Determine the (X, Y) coordinate at the center of the cell enclosing the given text.  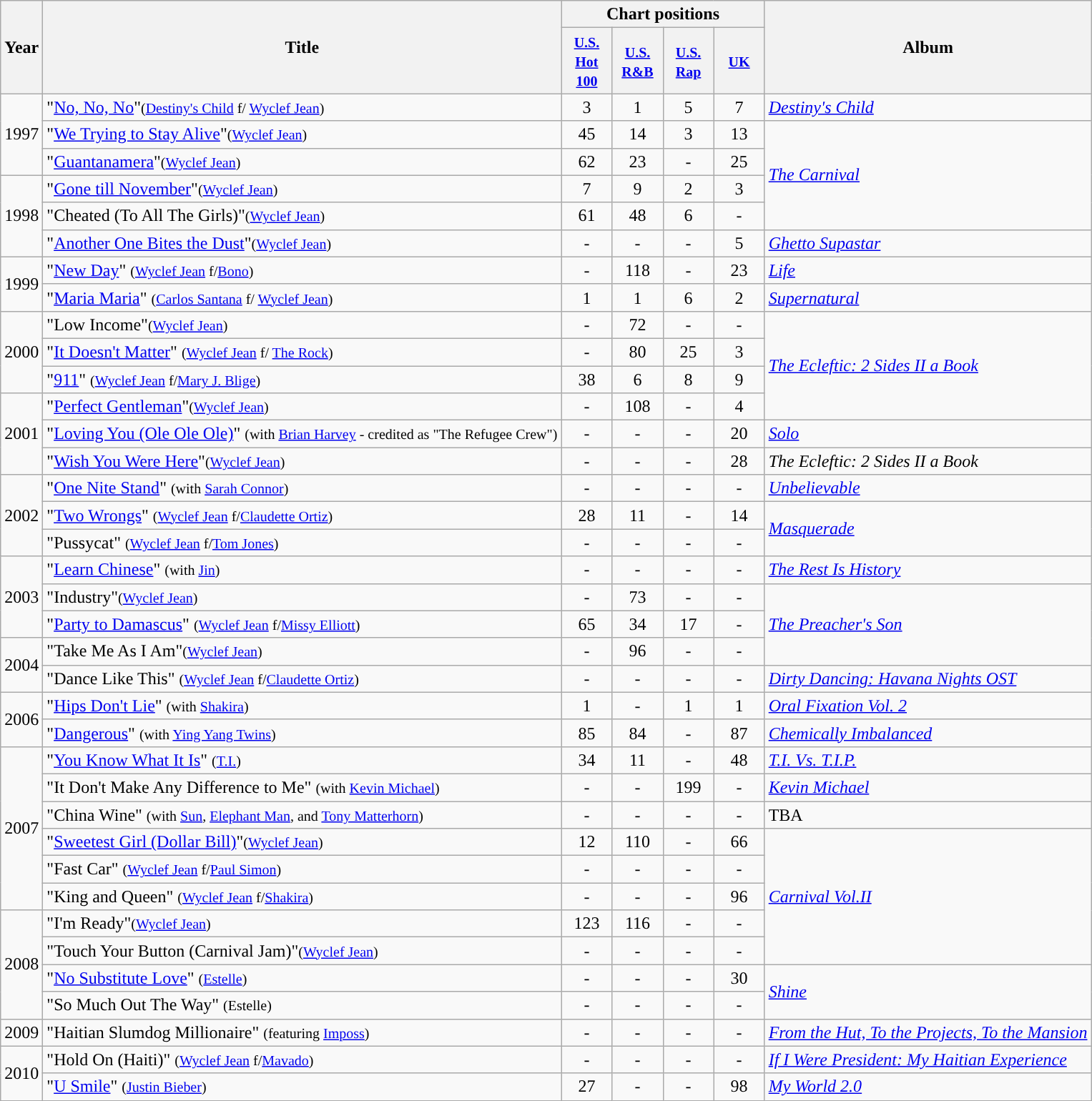
"Guantanamera"(Wyclef Jean) (302, 162)
2001 (21, 434)
2000 (21, 352)
"Cheated (To All The Girls)"(Wyclef Jean) (302, 216)
Year (21, 47)
"Dangerous" (with Ying Yang Twins) (302, 733)
U.S. R&B (638, 61)
66 (739, 842)
UK (739, 61)
"911" (Wyclef Jean f/Mary J. Blige) (302, 380)
98 (739, 1087)
Title (302, 47)
"Loving You (Ole Ole Ole)" (with Brian Harvey - credited as "The Refugee Crew") (302, 434)
12 (586, 842)
Unbelievable (928, 488)
Destiny's Child (928, 107)
72 (638, 325)
80 (638, 352)
2003 (21, 597)
"Hold On (Haiti)" (Wyclef Jean f/Mavado) (302, 1060)
1997 (21, 134)
2010 (21, 1073)
30 (739, 978)
The Rest Is History (928, 570)
45 (586, 134)
Shine (928, 992)
Dirty Dancing: Havana Nights OST (928, 678)
"Haitian Slumdog Millionaire" (featuring Imposs) (302, 1032)
"Maria Maria" (Carlos Santana f/ Wyclef Jean) (302, 297)
"No Substitute Love" (Estelle) (302, 978)
20 (739, 434)
Masquerade (928, 529)
123 (586, 924)
116 (638, 924)
"Low Income"(Wyclef Jean) (302, 325)
"U Smile" (Justin Bieber) (302, 1087)
"Another One Bites the Dust"(Wyclef Jean) (302, 243)
1998 (21, 216)
2006 (21, 719)
From the Hut, To the Projects, To the Mansion (928, 1032)
84 (638, 733)
"It Doesn't Matter" (Wyclef Jean f/ The Rock) (302, 352)
Oral Fixation Vol. 2 (928, 706)
"No, No, No"(Destiny's Child f/ Wyclef Jean) (302, 107)
"I'm Ready"(Wyclef Jean) (302, 924)
108 (638, 407)
"It Don't Make Any Difference to Me" (with Kevin Michael) (302, 787)
If I Were President: My Haitian Experience (928, 1060)
17 (688, 624)
87 (739, 733)
"Dance Like This" (Wyclef Jean f/Claudette Ortiz) (302, 678)
2009 (21, 1032)
"Two Wrongs" (Wyclef Jean f/Claudette Ortiz) (302, 515)
"Industry"(Wyclef Jean) (302, 597)
"We Trying to Stay Alive"(Wyclef Jean) (302, 134)
2004 (21, 665)
Ghetto Supastar (928, 243)
"New Day" (Wyclef Jean f/Bono) (302, 270)
"King and Queen" (Wyclef Jean f/Shakira) (302, 897)
Kevin Michael (928, 787)
"So Much Out The Way" (Estelle) (302, 1005)
Chart positions (663, 14)
U.S. Hot 100 (586, 61)
"Party to Damascus" (Wyclef Jean f/Missy Elliott) (302, 624)
2002 (21, 515)
4 (739, 407)
"Take Me As I Am"(Wyclef Jean) (302, 651)
"You Know What It Is" (T.I.) (302, 760)
199 (688, 787)
TBA (928, 814)
Supernatural (928, 297)
73 (638, 597)
"One Nite Stand" (with Sarah Connor) (302, 488)
"Pussycat" (Wyclef Jean f/Tom Jones) (302, 543)
Album (928, 47)
27 (586, 1087)
"Gone till November"(Wyclef Jean) (302, 189)
The Preacher's Son (928, 624)
"Touch Your Button (Carnival Jam)"(Wyclef Jean) (302, 951)
"Wish You Were Here"(Wyclef Jean) (302, 461)
Chemically Imbalanced (928, 733)
2007 (21, 828)
"Hips Don't Lie" (with Shakira) (302, 706)
"Learn Chinese" (with Jin) (302, 570)
Solo (928, 434)
My World 2.0 (928, 1087)
"Perfect Gentleman"(Wyclef Jean) (302, 407)
U.S. Rap (688, 61)
110 (638, 842)
The Carnival (928, 175)
1999 (21, 284)
Carnival Vol.II (928, 897)
T.I. Vs. T.I.P. (928, 760)
118 (638, 270)
"Fast Car" (Wyclef Jean f/Paul Simon) (302, 869)
61 (586, 216)
13 (739, 134)
65 (586, 624)
38 (586, 380)
"Sweetest Girl (Dollar Bill)"(Wyclef Jean) (302, 842)
85 (586, 733)
62 (586, 162)
"China Wine" (with Sun, Elephant Man, and Tony Matterhorn) (302, 814)
8 (688, 380)
2008 (21, 964)
Life (928, 270)
